Extract the (x, y) coordinate from the center of the cell holding the provided text.  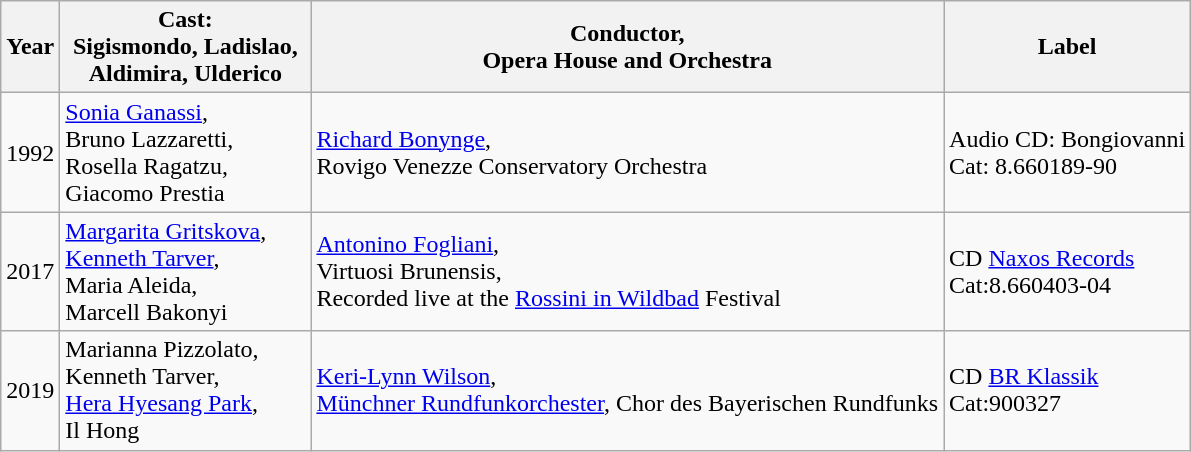
Label (1068, 47)
Richard Bonynge,Rovigo Venezze Conservatory Orchestra (628, 152)
1992 (30, 152)
2017 (30, 272)
CD Naxos Records Cat:8.660403-04 (1068, 272)
Year (30, 47)
Margarita Gritskova,Kenneth Tarver,Maria Aleida,Marcell Bakonyi (186, 272)
Audio CD: BongiovanniCat: 8.660189-90 (1068, 152)
Keri-Lynn Wilson,Münchner Rundfunkorchester, Chor des Bayerischen Rundfunks (628, 390)
Cast: Sigismondo, Ladislao, Aldimira, Ulderico (186, 47)
Sonia Ganassi,Bruno Lazzaretti,Rosella Ragatzu,Giacomo Prestia (186, 152)
Marianna Pizzolato,Kenneth Tarver, Hera Hyesang Park,Il Hong (186, 390)
2019 (30, 390)
Antonino Fogliani,Virtuosi Brunensis,Recorded live at the Rossini in Wildbad Festival (628, 272)
Conductor,Opera House and Orchestra (628, 47)
CD BR Klassik Cat:900327 (1068, 390)
